For the text-containing cell, return its midpoint in (x, y) coordinate format. 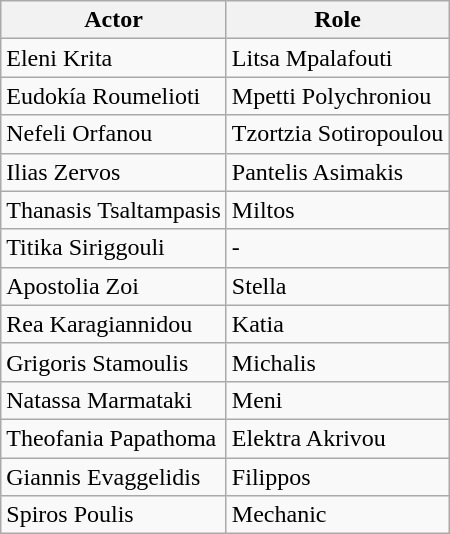
Thanasis Tsaltampasis (114, 210)
Titika Siriggouli (114, 248)
Michalis (337, 362)
Stella (337, 286)
Rea Karagiannidou (114, 324)
Elektra Akrivou (337, 438)
Grigoris Stamoulis (114, 362)
Litsa Mpalafouti (337, 58)
Eudokía Roumelioti (114, 96)
Actor (114, 20)
Spiros Poulis (114, 515)
Mechanic (337, 515)
Role (337, 20)
Ilias Zervos (114, 172)
Theofania Papathoma (114, 438)
Meni (337, 400)
Eleni Krita (114, 58)
Natassa Marmataki (114, 400)
Filippos (337, 477)
Apostolia Zoi (114, 286)
Katia (337, 324)
Tzortzia Sotiropoulou (337, 134)
Giannis Evaggelidis (114, 477)
Mpetti Polychroniou (337, 96)
Pantelis Asimakis (337, 172)
- (337, 248)
Miltos (337, 210)
Nefeli Orfanou (114, 134)
